Find where the given text appears and provide that cell's center as [x, y] coordinate. 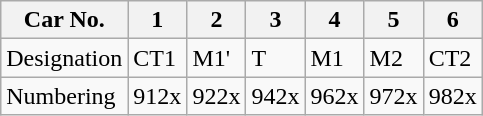
Numbering [64, 96]
Car No. [64, 20]
CT1 [158, 58]
962x [334, 96]
5 [394, 20]
CT2 [452, 58]
982x [452, 96]
M2 [394, 58]
M1' [216, 58]
942x [276, 96]
T [276, 58]
922x [216, 96]
1 [158, 20]
4 [334, 20]
2 [216, 20]
M1 [334, 58]
972x [394, 96]
912x [158, 96]
6 [452, 20]
3 [276, 20]
Designation [64, 58]
